Output the [X, Y] coordinate of the center of the cell containing the given text.  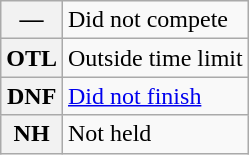
— [32, 20]
NH [32, 134]
Did not finish [156, 96]
DNF [32, 96]
Did not compete [156, 20]
OTL [32, 58]
Outside time limit [156, 58]
Not held [156, 134]
